Extract the (x, y) coordinate from the center of the cell holding the provided text.  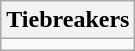
Tiebreakers (68, 20)
